Capture the cell that displays the provided text and extract its [X, Y] central coordinate. 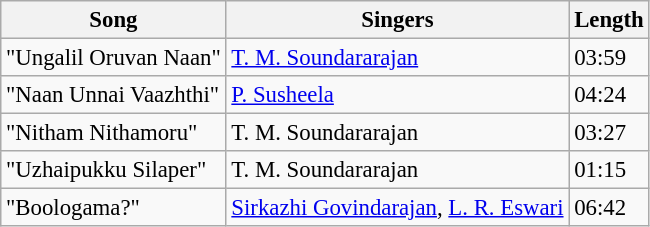
Sirkazhi Govindarajan, L. R. Eswari [398, 208]
"Boologama?" [114, 208]
03:27 [609, 133]
P. Susheela [398, 95]
"Naan Unnai Vaazhthi" [114, 95]
"Nitham Nithamoru" [114, 133]
Length [609, 20]
Singers [398, 20]
01:15 [609, 170]
06:42 [609, 208]
04:24 [609, 95]
"Ungalil Oruvan Naan" [114, 58]
"Uzhaipukku Silaper" [114, 170]
03:59 [609, 58]
Song [114, 20]
